Output the (x, y) coordinate of the center of the cell containing the given text.  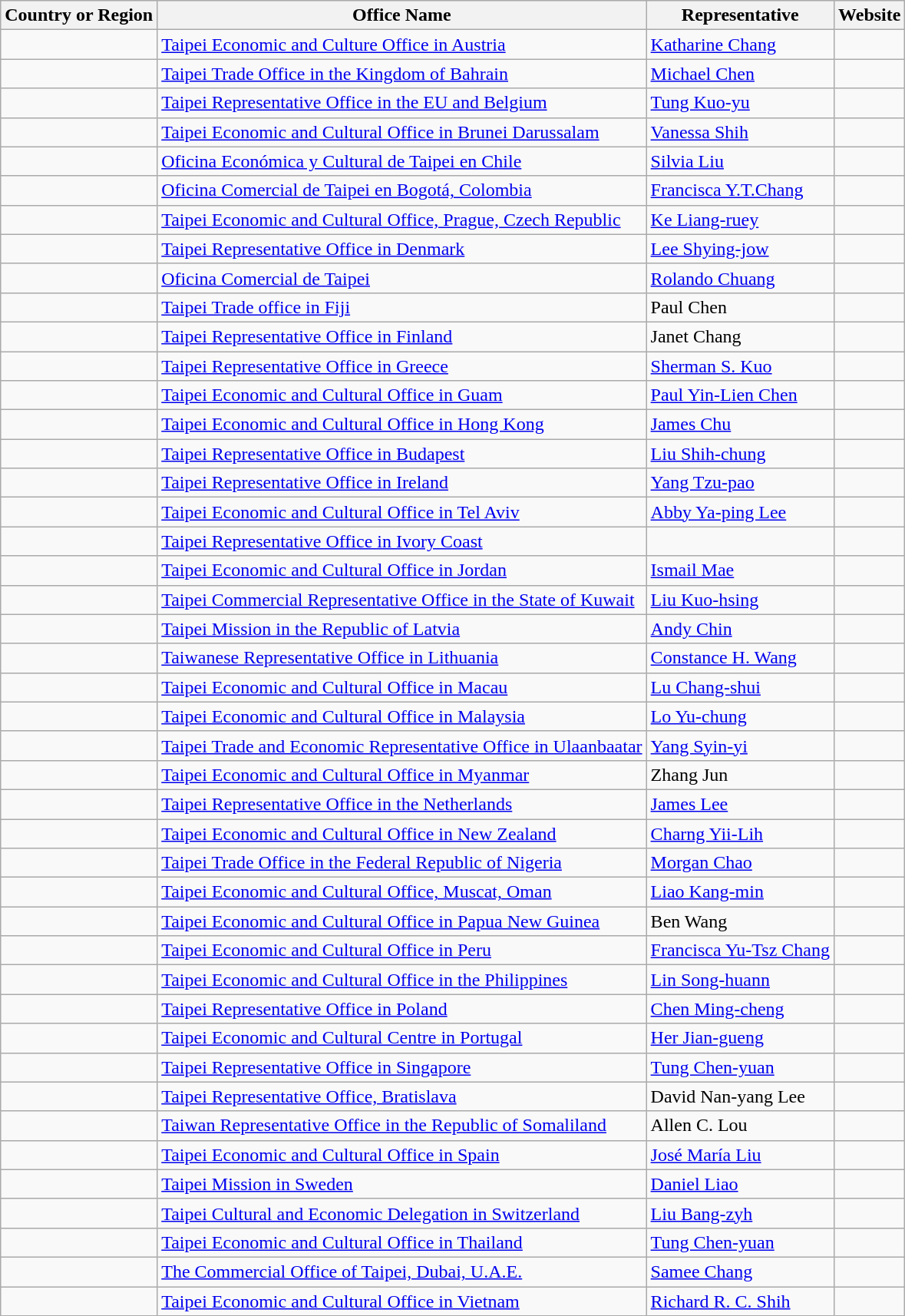
Taipei Representative Office in Denmark (402, 249)
Taipei Representative Office, Bratislava (402, 1096)
Taipei Commercial Representative Office in the State of Kuwait (402, 600)
Taipei Trade office in Fiji (402, 307)
Paul Yin-Lien Chen (740, 395)
Morgan Chao (740, 863)
James Chu (740, 425)
Ke Liang-ruey (740, 220)
David Nan-yang Lee (740, 1096)
Taipei Economic and Cultural Office in Brunei Darussalam (402, 132)
Taipei Economic and Cultural Office in the Philippines (402, 980)
Liu Bang-zyh (740, 1213)
Abby Ya-ping Lee (740, 512)
Taipei Economic and Cultural Office in Tel Aviv (402, 512)
Taiwan Representative Office in the Republic of Somaliland (402, 1126)
Taipei Economic and Cultural Office in Jordan (402, 570)
Taipei Economic and Cultural Office in Macau (402, 687)
Taipei Economic and Cultural Centre in Portugal (402, 1038)
Oficina Comercial de Taipei en Bogotá, Colombia (402, 190)
Taipei Representative Office in Poland (402, 1009)
Taipei Economic and Cultural Office in Guam (402, 395)
Taipei Economic and Cultural Office in Malaysia (402, 716)
Representative (740, 15)
Lin Song-huann (740, 980)
Taipei Economic and Cultural Office in Thailand (402, 1242)
Taipei Economic and Culture Office in Austria (402, 45)
The Commercial Office of Taipei, Dubai, U.A.E. (402, 1271)
Taipei Economic and Cultural Office in Peru (402, 951)
Daniel Liao (740, 1184)
Liu Kuo-hsing (740, 600)
Ismail Mae (740, 570)
Paul Chen (740, 307)
Taipei Trade Office in the Kingdom of Bahrain (402, 74)
Taipei Economic and Cultural Office in New Zealand (402, 833)
Lu Chang-shui (740, 687)
Taipei Representative Office in the EU and Belgium (402, 103)
Her Jian-gueng (740, 1038)
Allen C. Lou (740, 1126)
Taipei Economic and Cultural Office in Myanmar (402, 775)
Richard R. C. Shih (740, 1301)
Tung Kuo-yu (740, 103)
Taipei Economic and Cultural Office in Papua New Guinea (402, 921)
Taipei Representative Office in Ivory Coast (402, 541)
Constance H. Wang (740, 658)
Taipei Representative Office in Budapest (402, 454)
Liu Shih-chung (740, 454)
Liao Kang-min (740, 892)
Country or Region (79, 15)
Francisca Yu-Tsz Chang (740, 951)
Katharine Chang (740, 45)
Taipei Trade Office in the Federal Republic of Nigeria (402, 863)
Michael Chen (740, 74)
Taipei Economic and Cultural Office in Spain (402, 1155)
Janet Chang (740, 336)
José María Liu (740, 1155)
Taipei Representative Office in Greece (402, 366)
James Lee (740, 804)
Chen Ming-cheng (740, 1009)
Taipei Mission in the Republic of Latvia (402, 629)
Taipei Representative Office in the Netherlands (402, 804)
Andy Chin (740, 629)
Taiwanese Representative Office in Lithuania (402, 658)
Yang Tzu-pao (740, 483)
Zhang Jun (740, 775)
Taipei Economic and Cultural Office, Muscat, Oman (402, 892)
Silvia Liu (740, 161)
Taipei Representative Office in Ireland (402, 483)
Samee Chang (740, 1271)
Lo Yu-chung (740, 716)
Vanessa Shih (740, 132)
Taipei Representative Office in Finland (402, 336)
Taipei Cultural and Economic Delegation in Switzerland (402, 1213)
Office Name (402, 15)
Ben Wang (740, 921)
Taipei Trade and Economic Representative Office in Ulaanbaatar (402, 746)
Rolando Chuang (740, 278)
Sherman S. Kuo (740, 366)
Taipei Economic and Cultural Office in Hong Kong (402, 425)
Francisca Y.T.Chang (740, 190)
Oficina Económica y Cultural de Taipei en Chile (402, 161)
Charng Yii-Lih (740, 833)
Oficina Comercial de Taipei (402, 278)
Yang Syin-yi (740, 746)
Lee Shying-jow (740, 249)
Taipei Economic and Cultural Office in Vietnam (402, 1301)
Taipei Economic and Cultural Office, Prague, Czech Republic (402, 220)
Taipei Mission in Sweden (402, 1184)
Website (870, 15)
Taipei Representative Office in Singapore (402, 1067)
